Determine the [X, Y] coordinate at the center of the cell enclosing the given text.  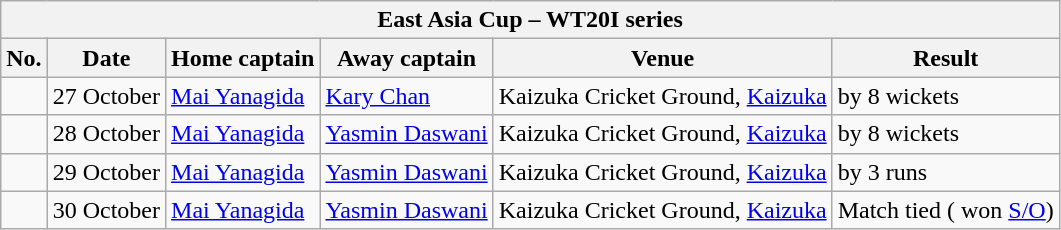
by 3 runs [946, 172]
East Asia Cup – WT20I series [530, 20]
27 October [106, 96]
No. [24, 58]
Kary Chan [406, 96]
Result [946, 58]
28 October [106, 134]
Date [106, 58]
29 October [106, 172]
30 October [106, 210]
Away captain [406, 58]
Venue [662, 58]
Match tied ( won S/O) [946, 210]
Home captain [243, 58]
